Pinpoint the cell where the given text exists, returning its [x, y] midpoint coordinate. 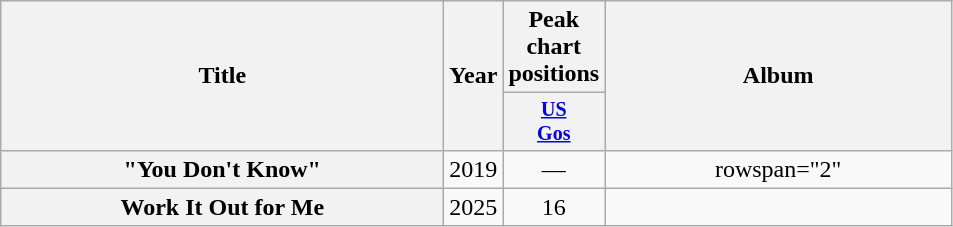
2019 [474, 169]
16 [554, 207]
Title [222, 76]
— [554, 169]
Work It Out for Me [222, 207]
Year [474, 76]
"You Don't Know" [222, 169]
Album [778, 76]
2025 [474, 207]
USGos [554, 122]
rowspan="2" [778, 169]
Peak chart positions [554, 47]
